Identify which cell holds the provided text, then report its (X, Y) central coordinate. 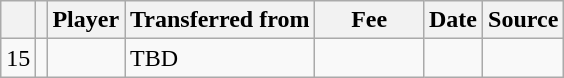
TBD (220, 58)
Source (524, 20)
Transferred from (220, 20)
Fee (370, 20)
15 (18, 58)
Date (452, 20)
Player (86, 20)
